Return (x, y) of the center of cell containing provided text 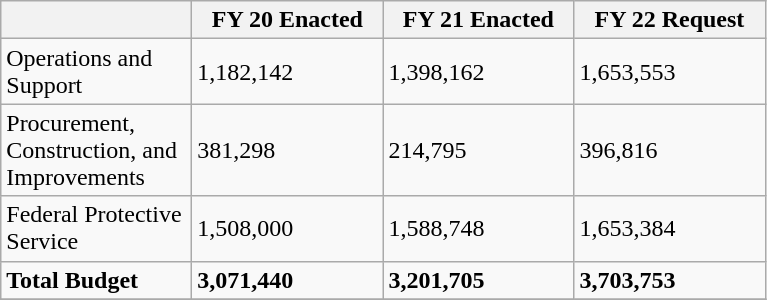
381,298 (288, 150)
3,071,440 (288, 280)
Operations and Support (96, 72)
FY 20 Enacted (288, 20)
Procurement, Construction, and Improvements (96, 150)
Federal Protective Service (96, 228)
1,653,553 (670, 72)
214,795 (478, 150)
1,653,384 (670, 228)
396,816 (670, 150)
1,588,748 (478, 228)
1,508,000 (288, 228)
Total Budget (96, 280)
3,703,753 (670, 280)
FY 21 Enacted (478, 20)
FY 22 Request (670, 20)
3,201,705 (478, 280)
1,398,162 (478, 72)
1,182,142 (288, 72)
